Extract the [X, Y] coordinate from the center of the cell holding the provided text.  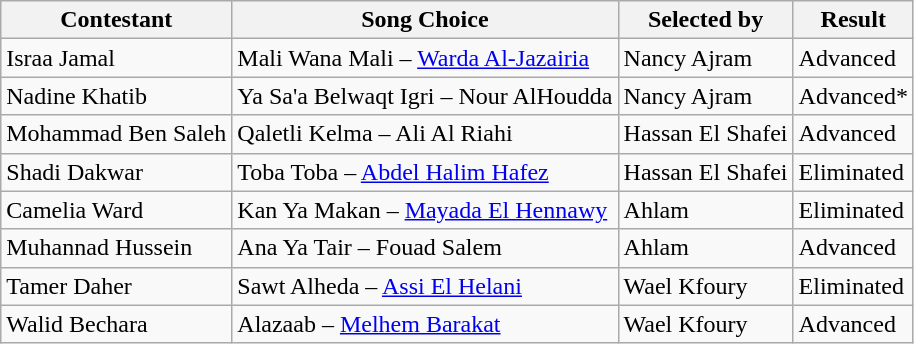
Shadi Dakwar [116, 172]
Toba Toba – Abdel Halim Hafez [425, 172]
Sawt Alheda – Assi El Helani [425, 286]
Muhannad Hussein [116, 248]
Ya Sa'a Belwaqt Igri – Nour AlHoudda [425, 96]
Song Choice [425, 20]
Walid Bechara [116, 324]
Mohammad Ben Saleh [116, 134]
Tamer Daher [116, 286]
Israa Jamal [116, 58]
Nadine Khatib [116, 96]
Kan Ya Makan – Mayada El Hennawy [425, 210]
Advanced* [853, 96]
Alazaab – Melhem Barakat [425, 324]
Ana Ya Tair – Fouad Salem [425, 248]
Selected by [706, 20]
Result [853, 20]
Qaletli Kelma – Ali Al Riahi [425, 134]
Contestant [116, 20]
Camelia Ward [116, 210]
Mali Wana Mali – Warda Al-Jazairia [425, 58]
